For the text-containing cell, return its midpoint in [X, Y] coordinate format. 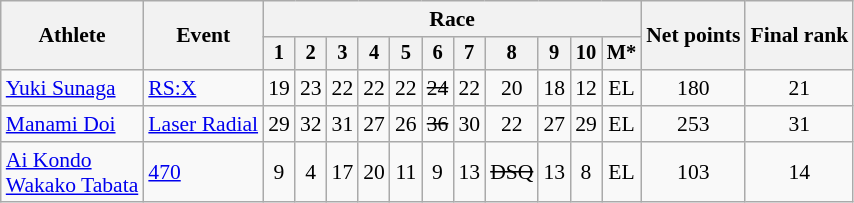
Race [452, 19]
11 [406, 172]
12 [586, 88]
470 [203, 172]
2 [311, 54]
19 [279, 88]
18 [554, 88]
1 [279, 54]
17 [343, 172]
Net points [693, 36]
32 [311, 124]
103 [693, 172]
14 [799, 172]
180 [693, 88]
30 [469, 124]
Manami Doi [72, 124]
Laser Radial [203, 124]
5 [406, 54]
23 [311, 88]
Athlete [72, 36]
253 [693, 124]
3 [343, 54]
21 [799, 88]
10 [586, 54]
DSQ [512, 172]
26 [406, 124]
36 [438, 124]
24 [438, 88]
M* [622, 54]
RS:X [203, 88]
6 [438, 54]
7 [469, 54]
Yuki Sunaga [72, 88]
Ai KondoWakako Tabata [72, 172]
Final rank [799, 36]
Event [203, 36]
